Extract the (X, Y) coordinate from the center of the cell holding the provided text.  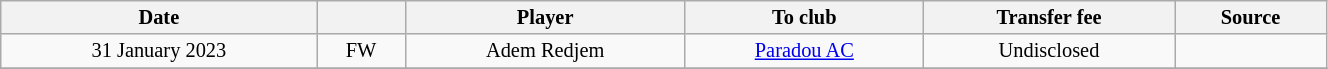
FW (361, 51)
Adem Redjem (545, 51)
Undisclosed (1048, 51)
Date (159, 17)
Player (545, 17)
Source (1251, 17)
To club (804, 17)
Transfer fee (1048, 17)
31 January 2023 (159, 51)
Paradou AC (804, 51)
